Identify which cell holds the provided text, then report its (x, y) central coordinate. 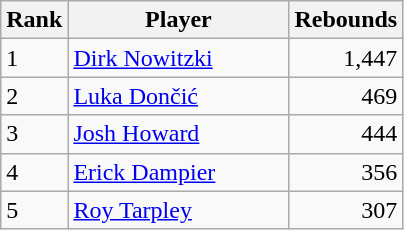
469 (346, 96)
444 (346, 134)
4 (34, 172)
1,447 (346, 58)
3 (34, 134)
Luka Dončić (178, 96)
1 (34, 58)
Josh Howard (178, 134)
Dirk Nowitzki (178, 58)
356 (346, 172)
Rank (34, 20)
Rebounds (346, 20)
2 (34, 96)
Roy Tarpley (178, 210)
Erick Dampier (178, 172)
307 (346, 210)
Player (178, 20)
5 (34, 210)
